Return [X, Y] of the center of cell containing provided text 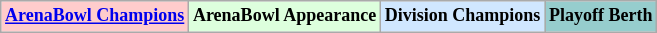
ArenaBowl Appearance [285, 16]
ArenaBowl Champions [95, 16]
Playoff Berth [601, 16]
Division Champions [462, 16]
